Return (x, y) of the center of cell containing provided text 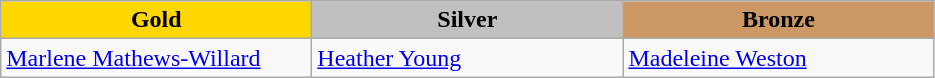
Heather Young (468, 58)
Marlene Mathews-Willard (156, 58)
Silver (468, 20)
Gold (156, 20)
Madeleine Weston (778, 58)
Bronze (778, 20)
